Provide the (X, Y) coordinate of the cell's center where the given text is located.  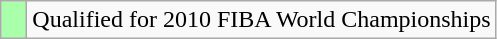
Qualified for 2010 FIBA World Championships (262, 20)
